Find where the given text appears and provide that cell's center as [x, y] coordinate. 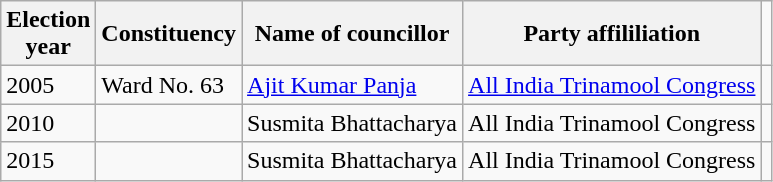
Constituency [169, 34]
Ajit Kumar Panja [352, 85]
Ward No. 63 [169, 85]
2005 [48, 85]
2010 [48, 123]
2015 [48, 161]
Election year [48, 34]
Name of councillor [352, 34]
Party affililiation [612, 34]
